Pinpoint the cell where the given text exists, returning its (X, Y) midpoint coordinate. 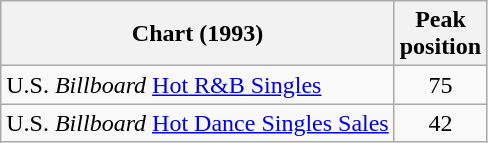
U.S. Billboard Hot Dance Singles Sales (198, 123)
Chart (1993) (198, 34)
42 (440, 123)
U.S. Billboard Hot R&B Singles (198, 85)
Peakposition (440, 34)
75 (440, 85)
